Extract the [X, Y] coordinate from the center of the cell holding the provided text.  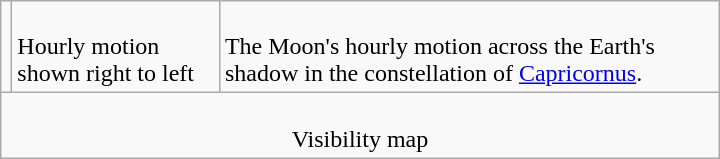
Hourly motion shown right to left [116, 47]
The Moon's hourly motion across the Earth's shadow in the constellation of Capricornus. [469, 47]
Visibility map [360, 126]
